Return the (x, y) coordinate for the center point of the cell that contains the specified text.  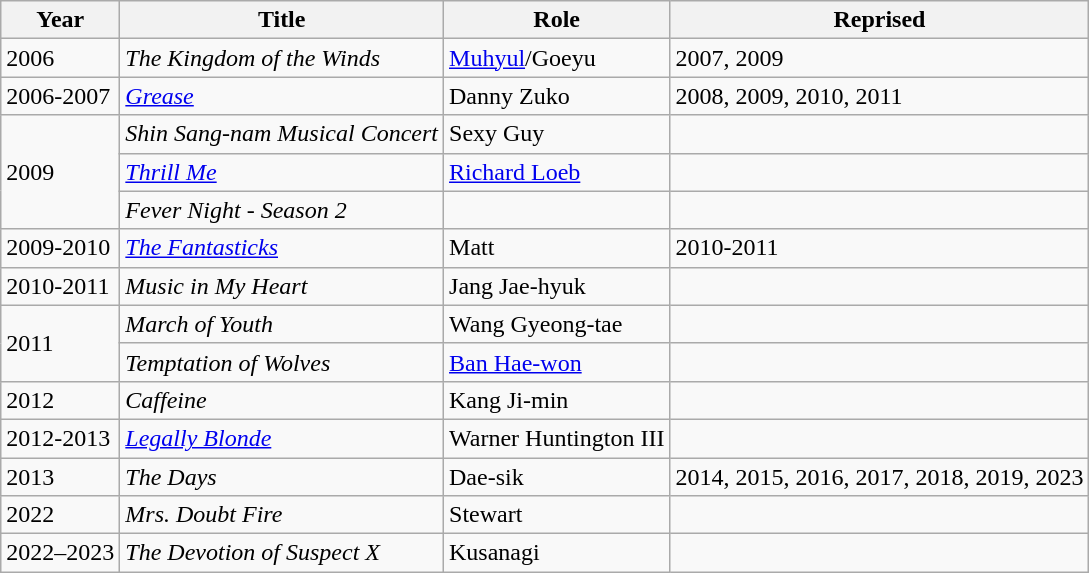
2006 (60, 58)
Shin Sang-nam Musical Concert (282, 134)
Caffeine (282, 400)
2006-2007 (60, 96)
2009 (60, 172)
Ban Hae-won (557, 362)
Wang Gyeong-tae (557, 324)
Kusanagi (557, 553)
Year (60, 20)
The Kingdom of the Winds (282, 58)
Stewart (557, 515)
Kang Ji-min (557, 400)
Role (557, 20)
2014, 2015, 2016, 2017, 2018, 2019, 2023 (880, 477)
Dae-sik (557, 477)
2022 (60, 515)
2022–2023 (60, 553)
Matt (557, 248)
Muhyul/Goeyu (557, 58)
Warner Huntington III (557, 438)
The Fantasticks (282, 248)
Thrill Me (282, 172)
Fever Night - Season 2 (282, 210)
2007, 2009 (880, 58)
Legally Blonde (282, 438)
Title (282, 20)
2012-2013 (60, 438)
2009-2010 (60, 248)
2011 (60, 343)
The Days (282, 477)
The Devotion of Suspect X (282, 553)
2012 (60, 400)
Jang Jae-hyuk (557, 286)
Temptation of Wolves (282, 362)
Richard Loeb (557, 172)
2008, 2009, 2010, 2011 (880, 96)
March of Youth (282, 324)
Mrs. Doubt Fire (282, 515)
Reprised (880, 20)
Music in My Heart (282, 286)
2013 (60, 477)
Danny Zuko (557, 96)
Grease (282, 96)
Sexy Guy (557, 134)
